Scan for the cell matching the given text and deliver its [x, y] coordinate at center. 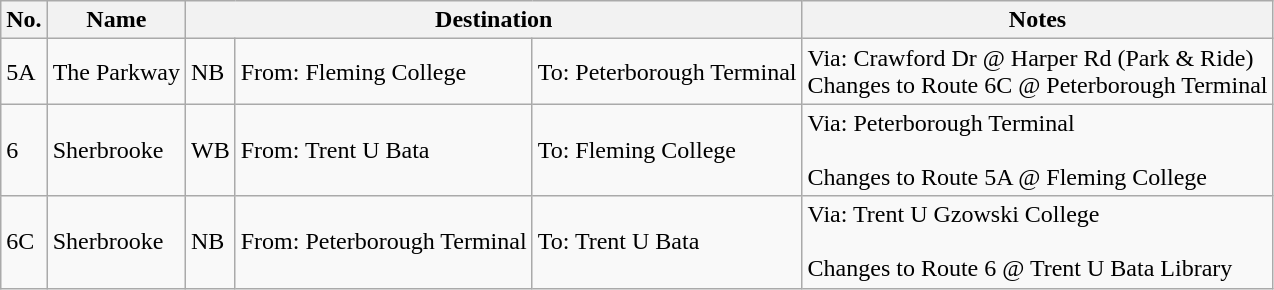
5A [24, 72]
Via: Trent U Gzowski CollegeChanges to Route 6 @ Trent U Bata Library [1038, 242]
To: Fleming College [667, 150]
Destination [494, 20]
6 [24, 150]
From: Peterborough Terminal [384, 242]
Via: Peterborough TerminalChanges to Route 5A @ Fleming College [1038, 150]
Notes [1038, 20]
Via: Crawford Dr @ Harper Rd (Park & Ride)Changes to Route 6C @ Peterborough Terminal [1038, 72]
6C [24, 242]
No. [24, 20]
Name [116, 20]
To: Trent U Bata [667, 242]
The Parkway [116, 72]
From: Trent U Bata [384, 150]
From: Fleming College [384, 72]
WB [211, 150]
To: Peterborough Terminal [667, 72]
